Search for the cell housing the specified text and yield its (X, Y) center coordinate. 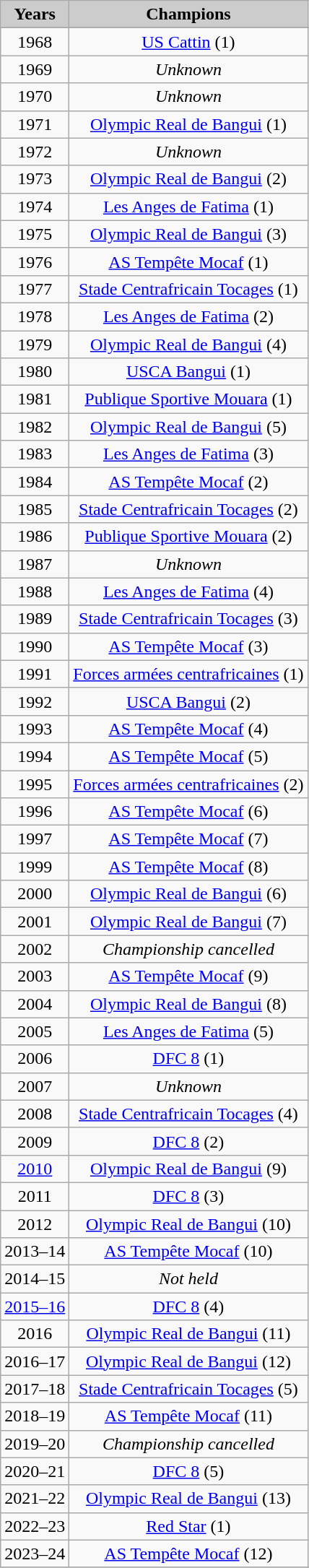
2005 (35, 1031)
1979 (35, 345)
2014–15 (35, 1279)
Olympic Real de Bangui (7) (188, 922)
1973 (35, 179)
2011 (35, 1196)
2017–18 (35, 1389)
2002 (35, 949)
1987 (35, 564)
Les Anges de Fatima (5) (188, 1031)
AS Tempête Mocaf (6) (188, 812)
AS Tempête Mocaf (4) (188, 729)
DFC 8 (4) (188, 1307)
AS Tempête Mocaf (5) (188, 756)
1968 (35, 42)
Olympic Real de Bangui (5) (188, 427)
Les Anges de Fatima (3) (188, 454)
Les Anges de Fatima (4) (188, 592)
2015–16 (35, 1307)
1994 (35, 756)
Stade Centrafricain Tocages (5) (188, 1389)
USCA Bangui (2) (188, 701)
2010 (35, 1169)
Les Anges de Fatima (2) (188, 316)
DFC 8 (3) (188, 1196)
AS Tempête Mocaf (8) (188, 867)
1999 (35, 867)
1990 (35, 646)
1978 (35, 316)
Olympic Real de Bangui (3) (188, 234)
Red Star (1) (188, 1526)
Olympic Real de Bangui (8) (188, 1004)
2004 (35, 1004)
1982 (35, 427)
2016 (35, 1334)
1977 (35, 289)
AS Tempête Mocaf (12) (188, 1554)
2016–17 (35, 1361)
US Cattin (1) (188, 42)
Publique Sportive Mouara (2) (188, 537)
1991 (35, 674)
USCA Bangui (1) (188, 372)
Olympic Real de Bangui (12) (188, 1361)
AS Tempête Mocaf (7) (188, 839)
1988 (35, 592)
2021–22 (35, 1499)
Publique Sportive Mouara (1) (188, 399)
1974 (35, 207)
DFC 8 (2) (188, 1141)
1993 (35, 729)
Stade Centrafricain Tocages (3) (188, 619)
AS Tempête Mocaf (9) (188, 976)
AS Tempête Mocaf (11) (188, 1416)
2007 (35, 1086)
2006 (35, 1059)
1996 (35, 812)
1969 (35, 69)
Olympic Real de Bangui (6) (188, 894)
2020–21 (35, 1471)
Olympic Real de Bangui (4) (188, 345)
Olympic Real de Bangui (13) (188, 1499)
Olympic Real de Bangui (2) (188, 179)
1983 (35, 454)
Forces armées centrafricaines (1) (188, 674)
1980 (35, 372)
2013–14 (35, 1252)
AS Tempête Mocaf (2) (188, 482)
AS Tempête Mocaf (3) (188, 646)
1986 (35, 537)
2019–20 (35, 1444)
1972 (35, 152)
Not held (188, 1279)
2012 (35, 1224)
Years (35, 14)
Stade Centrafricain Tocages (4) (188, 1114)
2009 (35, 1141)
1995 (35, 784)
Champions (188, 14)
1997 (35, 839)
2023–24 (35, 1554)
2018–19 (35, 1416)
1970 (35, 97)
2000 (35, 894)
1984 (35, 482)
DFC 8 (5) (188, 1471)
1975 (35, 234)
Olympic Real de Bangui (10) (188, 1224)
1992 (35, 701)
1989 (35, 619)
2008 (35, 1114)
AS Tempête Mocaf (1) (188, 261)
Olympic Real de Bangui (9) (188, 1169)
Stade Centrafricain Tocages (2) (188, 509)
1976 (35, 261)
Forces armées centrafricaines (2) (188, 784)
2003 (35, 976)
1971 (35, 124)
Stade Centrafricain Tocages (1) (188, 289)
DFC 8 (1) (188, 1059)
1981 (35, 399)
Olympic Real de Bangui (1) (188, 124)
2001 (35, 922)
2022–23 (35, 1526)
AS Tempête Mocaf (10) (188, 1252)
1985 (35, 509)
Olympic Real de Bangui (11) (188, 1334)
Les Anges de Fatima (1) (188, 207)
